Extract the [x, y] coordinate from the center of the cell holding the provided text.  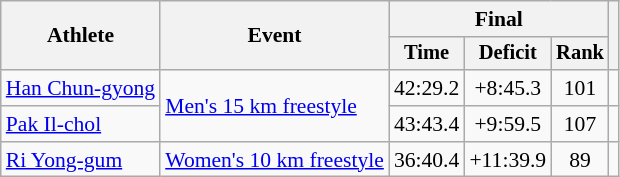
Han Chun-gyong [80, 88]
+9:59.5 [508, 124]
Time [426, 54]
Men's 15 km freestyle [274, 106]
107 [580, 124]
42:29.2 [426, 88]
+8:45.3 [508, 88]
Rank [580, 54]
Event [274, 36]
Athlete [80, 36]
Pak Il-chol [80, 124]
43:43.4 [426, 124]
Deficit [508, 54]
Final [499, 19]
101 [580, 88]
